From the cell containing the given text, extract its center point as (X, Y) coordinate. 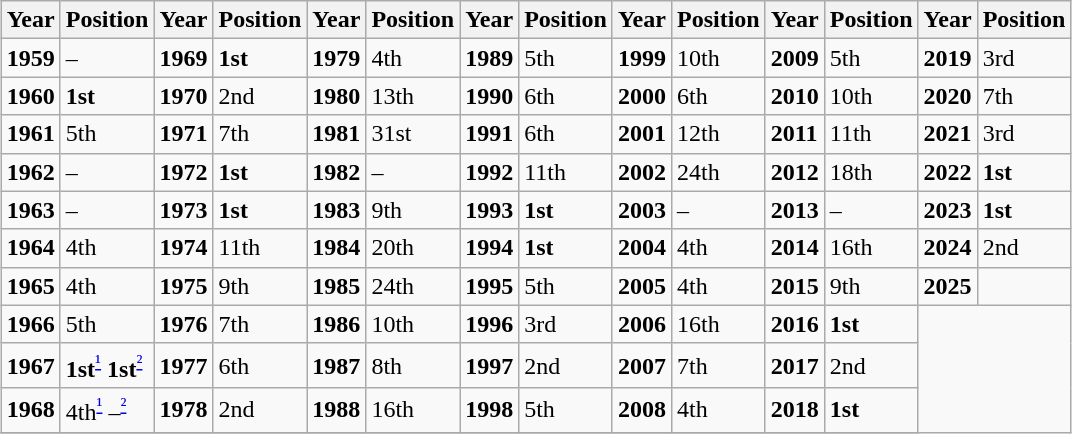
1972 (184, 172)
1985 (336, 286)
13th (413, 96)
1980 (336, 96)
2012 (794, 172)
1994 (490, 248)
1986 (336, 324)
2007 (642, 366)
2023 (948, 210)
1989 (490, 58)
2006 (642, 324)
1970 (184, 96)
2002 (642, 172)
1988 (336, 410)
2025 (948, 286)
2010 (794, 96)
2015 (794, 286)
2020 (948, 96)
2022 (948, 172)
2024 (948, 248)
1966 (30, 324)
2011 (794, 134)
1999 (642, 58)
1968 (30, 410)
2009 (794, 58)
1965 (30, 286)
2016 (794, 324)
2003 (642, 210)
1996 (490, 324)
1992 (490, 172)
2000 (642, 96)
8th (413, 366)
1987 (336, 366)
1967 (30, 366)
18th (871, 172)
1998 (490, 410)
1978 (184, 410)
1964 (30, 248)
2019 (948, 58)
1977 (184, 366)
1974 (184, 248)
2008 (642, 410)
1997 (490, 366)
1981 (336, 134)
1st¹ 1st² (107, 366)
1976 (184, 324)
1995 (490, 286)
4th¹ –² (107, 410)
1982 (336, 172)
1962 (30, 172)
1990 (490, 96)
1973 (184, 210)
1975 (184, 286)
2013 (794, 210)
2001 (642, 134)
1960 (30, 96)
20th (413, 248)
1971 (184, 134)
2018 (794, 410)
1969 (184, 58)
1979 (336, 58)
2021 (948, 134)
1993 (490, 210)
2005 (642, 286)
31st (413, 134)
1963 (30, 210)
1984 (336, 248)
1983 (336, 210)
2004 (642, 248)
12th (718, 134)
1991 (490, 134)
2014 (794, 248)
1961 (30, 134)
1959 (30, 58)
2017 (794, 366)
